For the text-containing cell, return its midpoint in [X, Y] coordinate format. 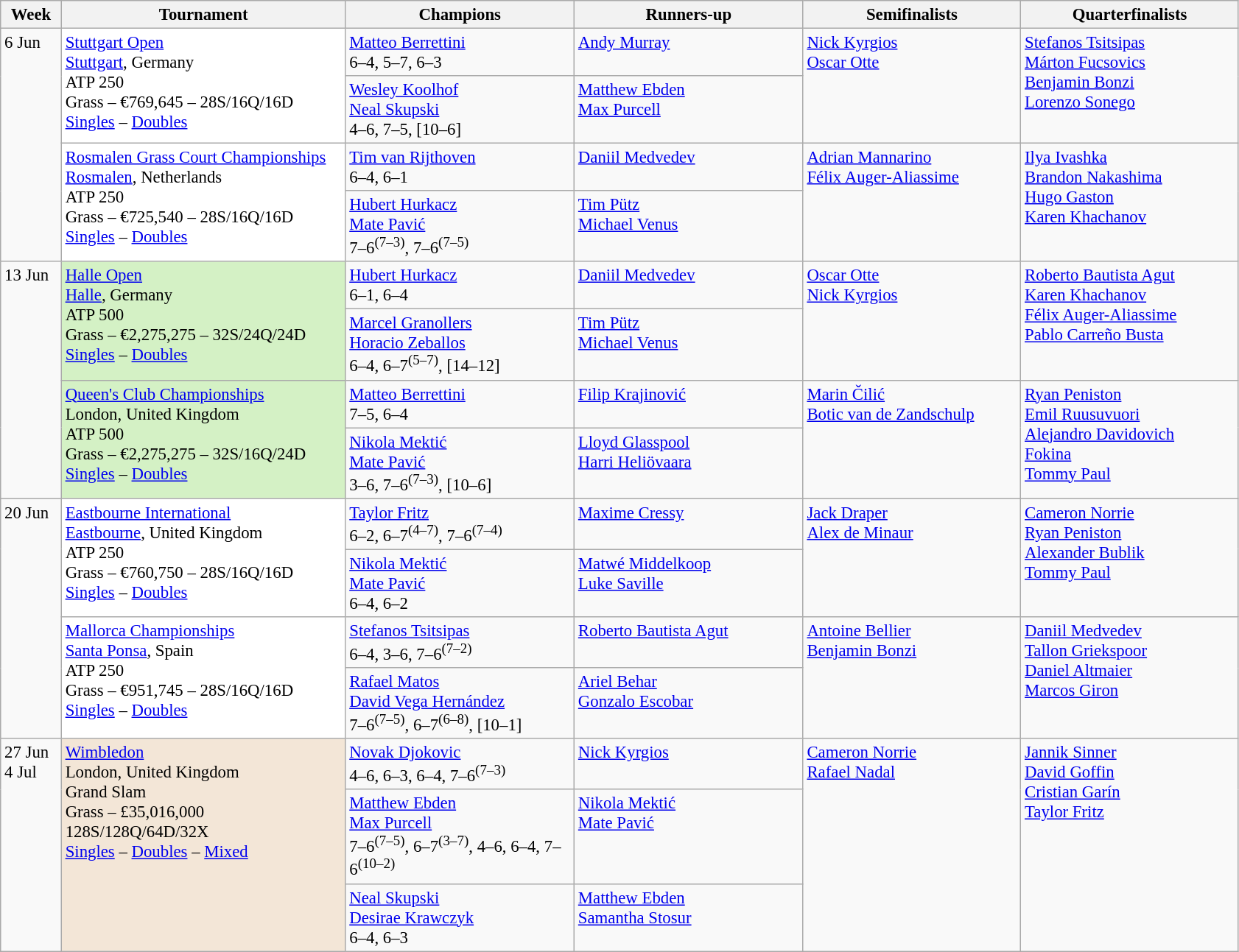
Eastbourne InternationalEastbourne, United KingdomATP 250 Grass – €760,750 – 28S/16Q/16D Singles – Doubles [203, 558]
Nikola Mektić Mate Pavić 3–6, 7–6(7–3), [10–6] [460, 463]
Rafael Matos David Vega Hernández 7–6(7–5), 6–7(6–8), [10–1] [460, 703]
Taylor Fritz 6–2, 6–7(4–7), 7–6(7–4) [460, 524]
Nikola Mektić Mate Pavić [689, 836]
Antoine Bellier Benjamin Bonzi [912, 677]
Ryan Peniston Emil Ruusuvuori Alejandro Davidovich Fokina Tommy Paul [1130, 439]
Cameron Norrie Ryan Peniston Alexander Bublik Tommy Paul [1130, 558]
6 Jun [31, 146]
Nick Kyrgios Oscar Otte [912, 86]
Wesley Koolhof Neal Skupski 4–6, 7–5, [10–6] [460, 110]
Filip Krajinović [689, 403]
Matwé Middelkoop Luke Saville [689, 583]
Maxime Cressy [689, 524]
Ariel Behar Gonzalo Escobar [689, 703]
Andy Murray [689, 53]
Matthew Ebden Samantha Stosur [689, 917]
Ilya Ivashka Brandon Nakashima Hugo Gaston Karen Khachanov [1130, 203]
Stefanos Tsitsipas 6–4, 3–6, 7–6(7–2) [460, 642]
Hubert Hurkacz6–1, 6–4 [460, 286]
Mallorca ChampionshipsSanta Ponsa, SpainATP 250 Grass – €951,745 – 28S/16Q/16D Singles – Doubles [203, 677]
Roberto Bautista Agut [689, 642]
WimbledonLondon, United Kingdom Grand Slam Grass – £35,016,000 128S/128Q/64D/32XSingles – Doubles – Mixed [203, 845]
Tournament [203, 15]
Week [31, 15]
Marin Čilić Botic van de Zandschulp [912, 439]
Queen's Club ChampionshipsLondon, United Kingdom ATP 500 Grass – €2,275,275 – 32S/16Q/24D Singles – Doubles [203, 439]
Halle OpenHalle, GermanyATP 500 Grass – €2,275,275 – 32S/24Q/24D Singles – Doubles [203, 321]
Matthew Ebden Max Purcell 7–6(7–5), 6–7(3–7), 4–6, 6–4, 7–6(10–2) [460, 836]
Matteo Berrettini 6–4, 5–7, 6–3 [460, 53]
Stuttgart OpenStuttgart, GermanyATP 250 Grass – €769,645 – 28S/16Q/16D Singles – Doubles [203, 86]
Marcel Granollers Horacio Zeballos 6–4, 6–7(5–7), [14–12] [460, 345]
Stefanos Tsitsipas Márton Fucsovics Benjamin Bonzi Lorenzo Sonego [1130, 86]
Daniil Medvedev Tallon Griekspoor Daniel Altmaier Marcos Giron [1130, 677]
Runners-up [689, 15]
13 Jun [31, 381]
Matthew Ebden Max Purcell [689, 110]
27 Jun 4 Jul [31, 845]
Neal Skupski Desirae Krawczyk 6–4, 6–3 [460, 917]
Novak Djokovic4–6, 6–3, 6–4, 7–6(7–3) [460, 764]
20 Jun [31, 618]
Jannik Sinner David Goffin Cristian Garín Taylor Fritz [1130, 845]
Cameron Norrie Rafael Nadal [912, 845]
Matteo Berrettini7–5, 6–4 [460, 403]
Quarterfinalists [1130, 15]
Nikola Mektić Mate Pavić 6–4, 6–2 [460, 583]
Lloyd Glasspool Harri Heliövaara [689, 463]
Champions [460, 15]
Tim van Rijthoven6–4, 6–1 [460, 168]
Rosmalen Grass Court ChampionshipsRosmalen, NetherlandsATP 250 Grass – €725,540 – 28S/16Q/16D Singles – Doubles [203, 203]
Adrian Mannarino Félix Auger-Aliassime [912, 203]
Nick Kyrgios [689, 764]
Oscar Otte Nick Kyrgios [912, 321]
Hubert Hurkacz Mate Pavić 7–6(7–3), 7–6(7–5) [460, 226]
Semifinalists [912, 15]
Jack Draper Alex de Minaur [912, 558]
Roberto Bautista Agut Karen Khachanov Félix Auger-Aliassime Pablo Carreño Busta [1130, 321]
